Search for the cell housing the specified text and yield its (X, Y) center coordinate. 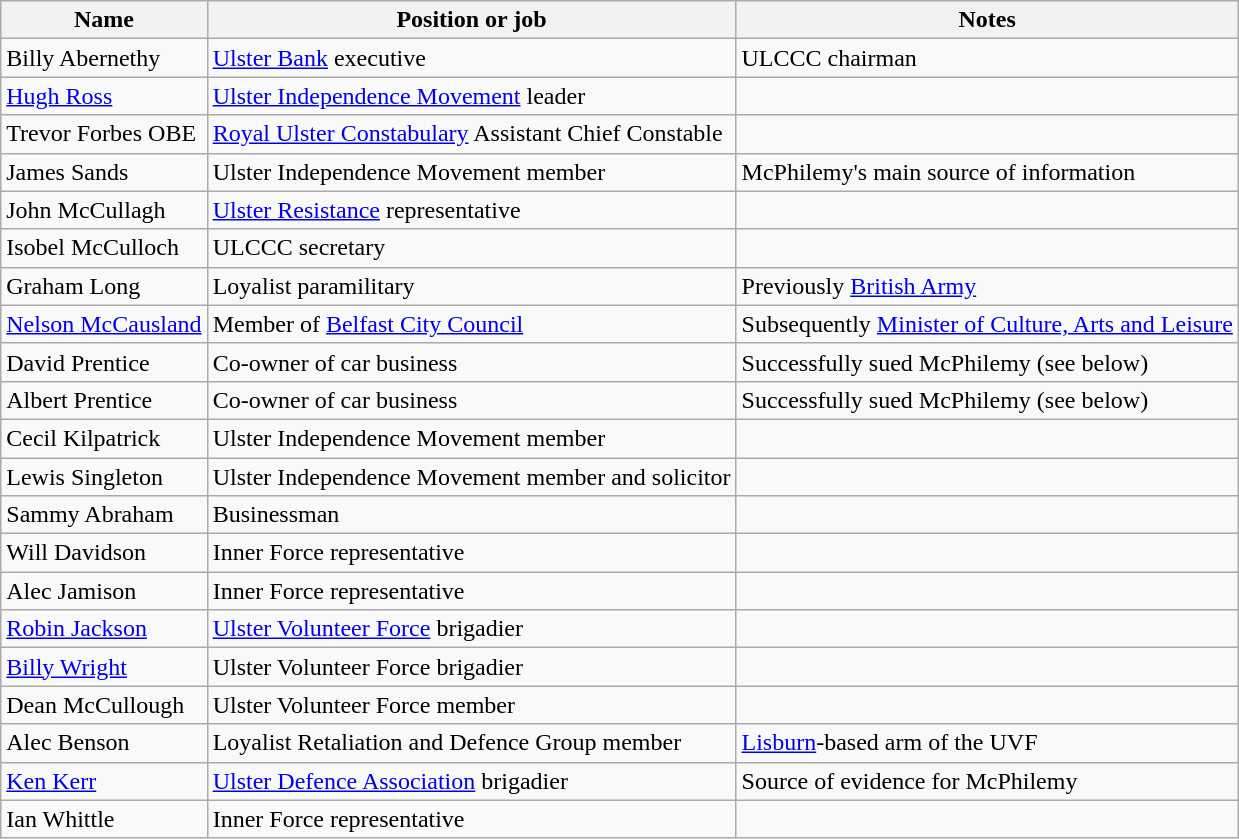
Billy Abernethy (104, 58)
Royal Ulster Constabulary Assistant Chief Constable (472, 134)
Ulster Independence Movement member and solicitor (472, 477)
Albert Prentice (104, 400)
Previously British Army (987, 286)
Ian Whittle (104, 819)
Name (104, 20)
Robin Jackson (104, 629)
Lewis Singleton (104, 477)
ULCCC chairman (987, 58)
Sammy Abraham (104, 515)
Ulster Volunteer Force member (472, 705)
Ulster Bank executive (472, 58)
McPhilemy's main source of information (987, 172)
Ulster Independence Movement leader (472, 96)
Position or job (472, 20)
Dean McCullough (104, 705)
Trevor Forbes OBE (104, 134)
John McCullagh (104, 210)
Loyalist Retaliation and Defence Group member (472, 743)
Ulster Resistance representative (472, 210)
Ken Kerr (104, 781)
Lisburn-based arm of the UVF (987, 743)
Businessman (472, 515)
Cecil Kilpatrick (104, 438)
Ulster Defence Association brigadier (472, 781)
ULCCC secretary (472, 248)
Source of evidence for McPhilemy (987, 781)
David Prentice (104, 362)
Graham Long (104, 286)
James Sands (104, 172)
Isobel McCulloch (104, 248)
Hugh Ross (104, 96)
Billy Wright (104, 667)
Nelson McCausland (104, 324)
Alec Benson (104, 743)
Subsequently Minister of Culture, Arts and Leisure (987, 324)
Notes (987, 20)
Member of Belfast City Council (472, 324)
Loyalist paramilitary (472, 286)
Will Davidson (104, 553)
Alec Jamison (104, 591)
